Return (X, Y) of the center of cell containing provided text 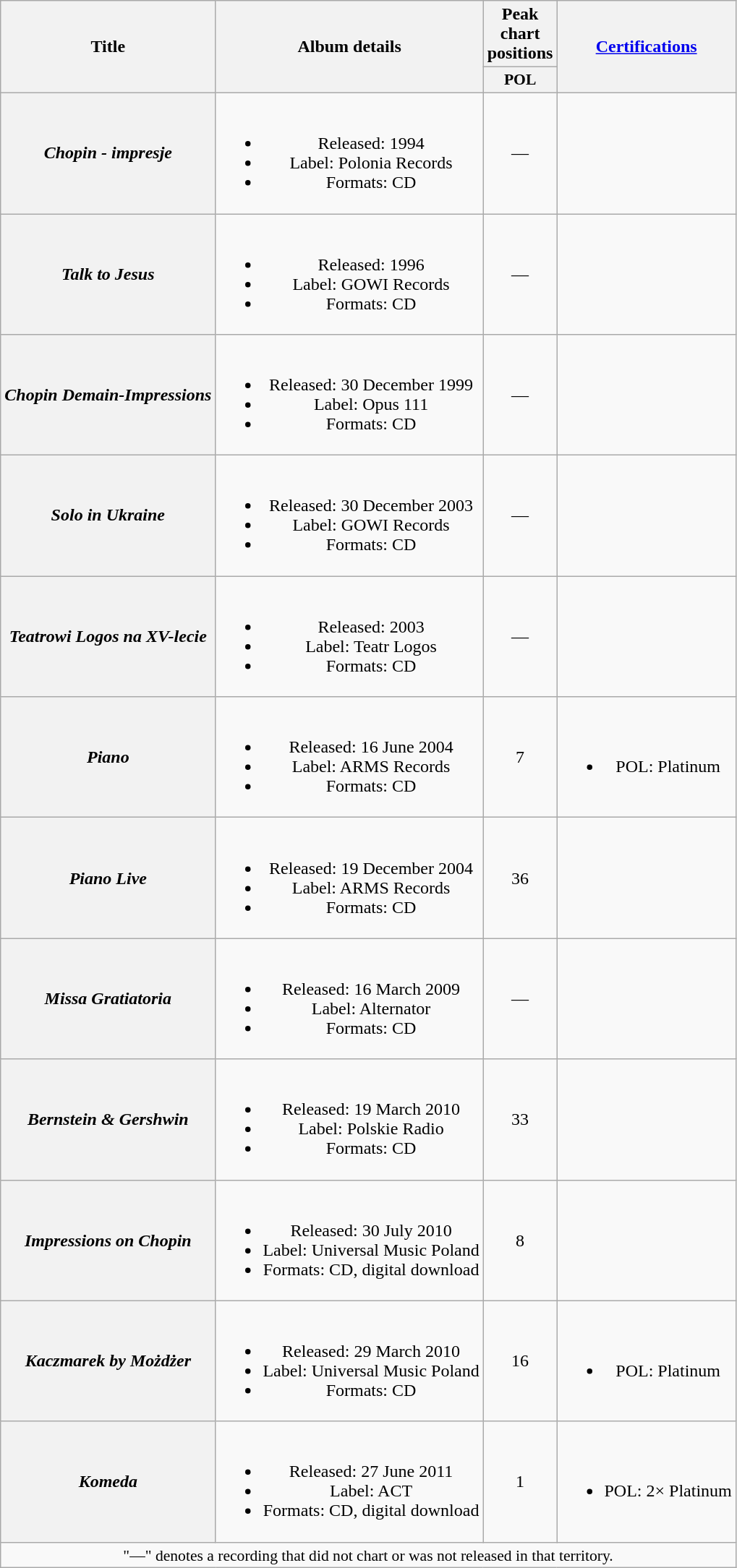
"—" denotes a recording that did not chart or was not released in that territory. (369, 1555)
Teatrowi Logos na XV-lecie (108, 636)
Talk to Jesus (108, 275)
Released: 30 July 2010Label: Universal Music PolandFormats: CD, digital download (349, 1241)
Released: 30 December 2003Label: GOWI RecordsFormats: CD (349, 516)
Missa Gratiatoria (108, 999)
Komeda (108, 1482)
Kaczmarek by Możdżer (108, 1361)
1 (520, 1482)
8 (520, 1241)
Album details (349, 47)
Solo in Ukraine (108, 516)
Released: 1994Label: Polonia RecordsFormats: CD (349, 153)
Released: 19 March 2010Label: Polskie RadioFormats: CD (349, 1119)
Peak chart positions (520, 34)
POL (520, 80)
Released: 16 March 2009Label: AlternatorFormats: CD (349, 999)
Released: 27 June 2011Label: ACTFormats: CD, digital download (349, 1482)
Bernstein & Gershwin (108, 1119)
Piano Live (108, 878)
Chopin - impresje (108, 153)
Certifications (647, 47)
Released: 29 March 2010Label: Universal Music PolandFormats: CD (349, 1361)
Released: 30 December 1999Label: Opus 111Formats: CD (349, 395)
Released: 2003Label: Teatr LogosFormats: CD (349, 636)
7 (520, 758)
Released: 19 December 2004Label: ARMS RecordsFormats: CD (349, 878)
16 (520, 1361)
Released: 1996Label: GOWI RecordsFormats: CD (349, 275)
Title (108, 47)
Released: 16 June 2004Label: ARMS RecordsFormats: CD (349, 758)
Piano (108, 758)
POL: 2× Platinum (647, 1482)
Chopin Demain-Impressions (108, 395)
33 (520, 1119)
36 (520, 878)
Impressions on Chopin (108, 1241)
